Provide the (X, Y) coordinate of the cell's center where the given text is located.  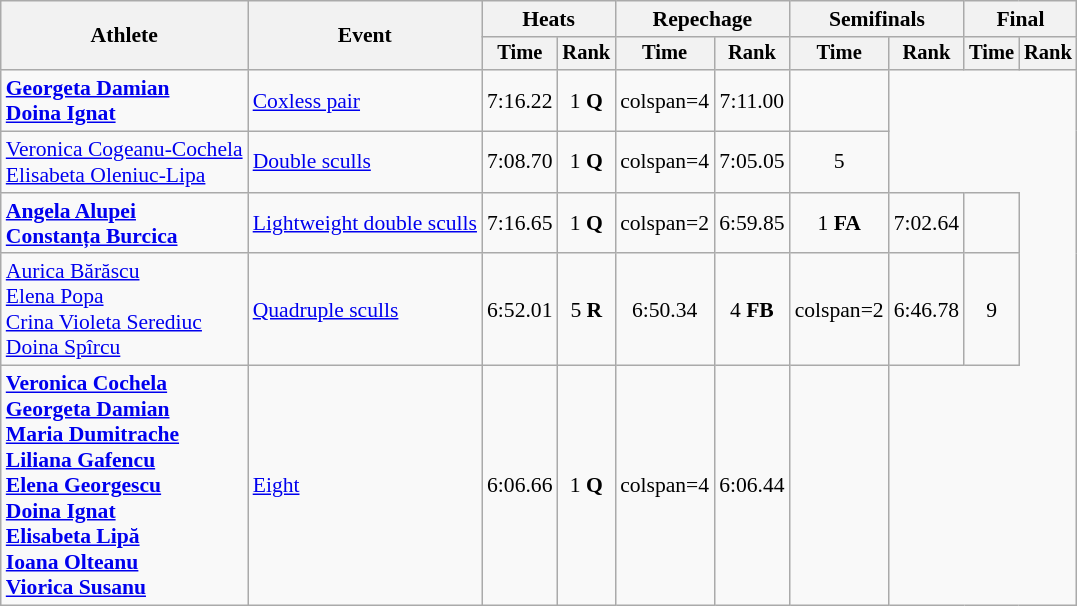
7:05.05 (752, 162)
1 FA (840, 224)
6:06.44 (752, 486)
Veronica Cogeanu-Cochela Elisabeta Oleniuc-Lipa (124, 162)
7:16.65 (520, 224)
6:59.85 (752, 224)
7:08.70 (520, 162)
Double sculls (365, 162)
4 FB (752, 310)
Final (1020, 19)
6:46.78 (926, 310)
Angela Alupei Constanța Burcica (124, 224)
Heats (548, 19)
Georgeta Damian Doina Ignat (124, 100)
5 (840, 162)
Athlete (124, 36)
Quadruple sculls (365, 310)
Repechage (702, 19)
Veronica Cochela Georgeta Damian Maria Dumitrache Liliana Gafencu Elena Georgescu Doina Ignat Elisabeta Lipă Ioana Olteanu Viorica Susanu (124, 486)
9 (992, 310)
Event (365, 36)
5 R (587, 310)
Semifinals (878, 19)
7:02.64 (926, 224)
6:52.01 (520, 310)
7:16.22 (520, 100)
6:06.66 (520, 486)
7:11.00 (752, 100)
6:50.34 (664, 310)
Coxless pair (365, 100)
Lightweight double sculls (365, 224)
Eight (365, 486)
Aurica Bărăscu Elena Popa Crina Violeta Serediuc Doina Spîrcu (124, 310)
